Identify which cell holds the provided text, then report its (x, y) central coordinate. 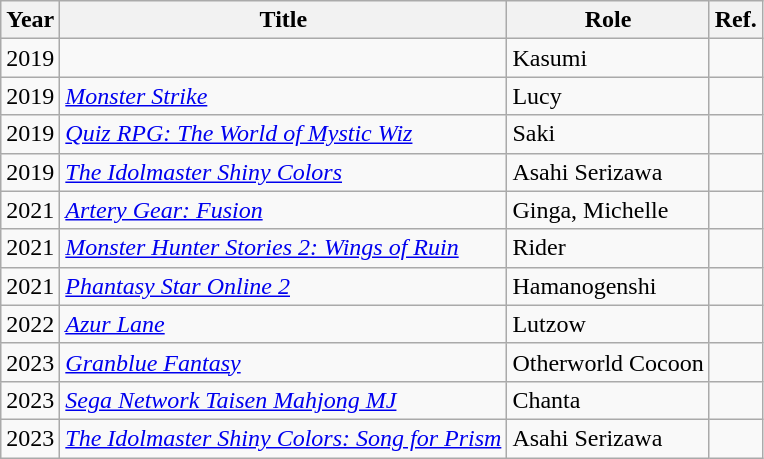
The Idolmaster Shiny Colors (284, 172)
Monster Strike (284, 96)
Phantasy Star Online 2 (284, 286)
Monster Hunter Stories 2: Wings of Ruin (284, 248)
Ginga, Michelle (608, 210)
2022 (30, 324)
Ref. (736, 20)
Title (284, 20)
Chanta (608, 400)
Lucy (608, 96)
Sega Network Taisen Mahjong MJ (284, 400)
The Idolmaster Shiny Colors: Song for Prism (284, 438)
Granblue Fantasy (284, 362)
Artery Gear: Fusion (284, 210)
Lutzow (608, 324)
Azur Lane (284, 324)
Kasumi (608, 58)
Role (608, 20)
Hamanogenshi (608, 286)
Saki (608, 134)
Quiz RPG: The World of Mystic Wiz (284, 134)
Year (30, 20)
Rider (608, 248)
Otherworld Cocoon (608, 362)
